Extract the (X, Y) coordinate from the center of the cell holding the provided text.  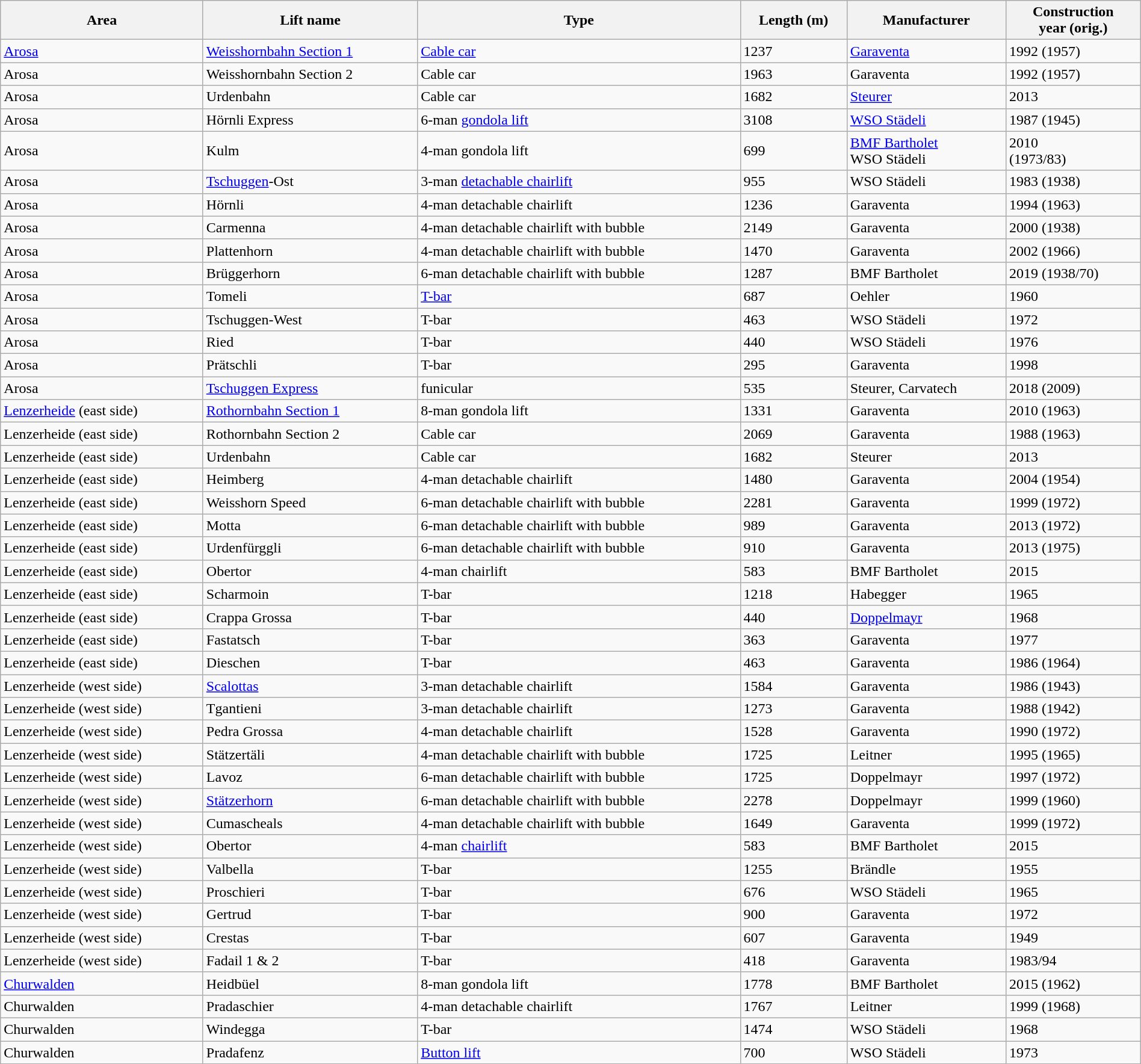
Type (579, 20)
1986 (1943) (1073, 685)
1949 (1073, 938)
Pradafenz (310, 1053)
Fastatsch (310, 640)
Cumascheals (310, 823)
Hörnli (310, 205)
BMF Bartholet WSO Städeli (926, 150)
687 (793, 296)
3108 (793, 120)
Habegger (926, 594)
Gertrud (310, 915)
1237 (793, 51)
607 (793, 938)
2281 (793, 503)
2019 (1938/70) (1073, 273)
Tschuggen-West (310, 320)
1236 (793, 205)
955 (793, 182)
Oehler (926, 296)
Carmenna (310, 227)
Motta (310, 525)
Urdenfürggli (310, 548)
1999 (1960) (1073, 800)
2069 (793, 434)
Proschieri (310, 892)
Crestas (310, 938)
1649 (793, 823)
Plattenhorn (310, 250)
Heidbüel (310, 983)
Fadail 1 & 2 (310, 960)
1986 (1964) (1073, 663)
1983/94 (1073, 960)
1977 (1073, 640)
1990 (1972) (1073, 732)
2013 (1972) (1073, 525)
Lift name (310, 20)
Stätzerhorn (310, 800)
1480 (793, 480)
1218 (793, 594)
910 (793, 548)
Tschuggen-Ost (310, 182)
Prätschli (310, 365)
1528 (793, 732)
700 (793, 1053)
Weisshornbahn Section 1 (310, 51)
1999 (1968) (1073, 1006)
1955 (1073, 869)
Scharmoin (310, 594)
4-man gondola lift (579, 150)
1988 (1942) (1073, 709)
Tgantieni (310, 709)
Brändle (926, 869)
1976 (1073, 342)
Length (m) (793, 20)
1470 (793, 250)
Weisshornbahn Section 2 (310, 74)
Construction year (orig.) (1073, 20)
Lavoz (310, 778)
989 (793, 525)
Area (102, 20)
Pradaschier (310, 1006)
1474 (793, 1029)
Heimberg (310, 480)
Windegga (310, 1029)
6-man gondola lift (579, 120)
676 (793, 892)
363 (793, 640)
2004 (1954) (1073, 480)
2010 (1973/83) (1073, 150)
Rothornbahn Section 2 (310, 434)
1960 (1073, 296)
Steurer, Carvatech (926, 388)
2013 (1975) (1073, 548)
Ried (310, 342)
2149 (793, 227)
Pedra Grossa (310, 732)
Valbella (310, 869)
Tschuggen Express (310, 388)
1273 (793, 709)
1767 (793, 1006)
Brüggerhorn (310, 273)
418 (793, 960)
Tomeli (310, 296)
2018 (2009) (1073, 388)
Stätzertäli (310, 755)
1973 (1073, 1053)
1331 (793, 411)
Weisshorn Speed (310, 503)
Kulm (310, 150)
1988 (1963) (1073, 434)
1778 (793, 983)
Dieschen (310, 663)
2278 (793, 800)
1995 (1965) (1073, 755)
2000 (1938) (1073, 227)
1983 (1938) (1073, 182)
1997 (1972) (1073, 778)
295 (793, 365)
1987 (1945) (1073, 120)
535 (793, 388)
699 (793, 150)
1287 (793, 273)
Scalottas (310, 685)
Manufacturer (926, 20)
1584 (793, 685)
Hörnli Express (310, 120)
Button lift (579, 1053)
2010 (1963) (1073, 411)
1998 (1073, 365)
Crappa Grossa (310, 617)
1994 (1963) (1073, 205)
1255 (793, 869)
funicular (579, 388)
2002 (1966) (1073, 250)
Rothornbahn Section 1 (310, 411)
1963 (793, 74)
2015 (1962) (1073, 983)
900 (793, 915)
